Determine the (x, y) coordinate at the center of the cell enclosing the given text.  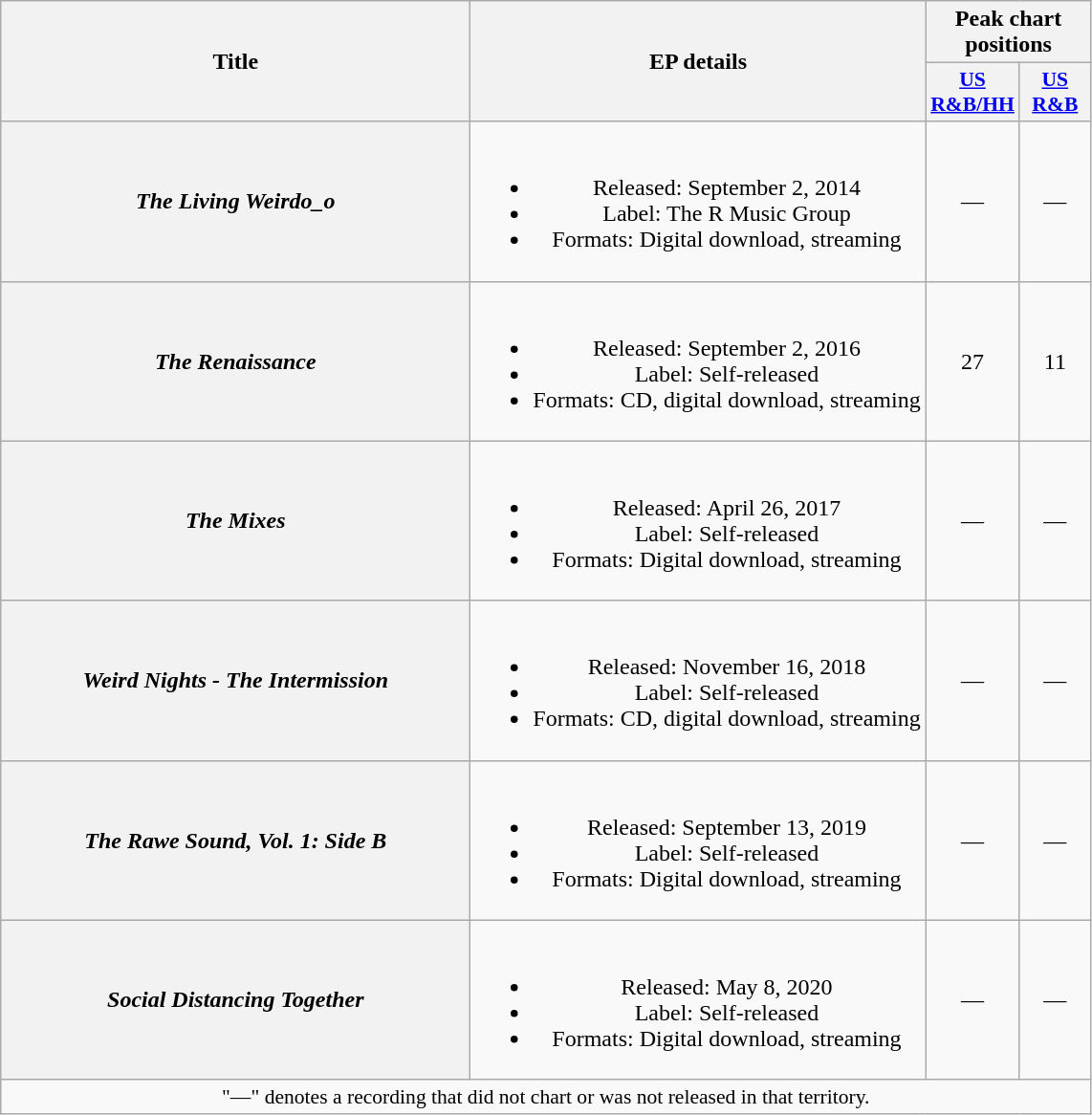
Released: November 16, 2018Label: Self-releasedFormats: CD, digital download, streaming (698, 681)
Social Distancing Together (235, 1000)
27 (972, 361)
Released: September 2, 2014Label: The R Music GroupFormats: Digital download, streaming (698, 201)
Released: April 26, 2017Label: Self-releasedFormats: Digital download, streaming (698, 520)
Released: September 2, 2016Label: Self-releasedFormats: CD, digital download, streaming (698, 361)
Weird Nights - The Intermission (235, 681)
The Mixes (235, 520)
US R&B/HH (972, 92)
Released: May 8, 2020Label: Self-releasedFormats: Digital download, streaming (698, 1000)
The Rawe Sound, Vol. 1: Side B (235, 840)
Title (235, 61)
11 (1056, 361)
Released: September 13, 2019Label: Self-releasedFormats: Digital download, streaming (698, 840)
The Living Weirdo_o (235, 201)
The Renaissance (235, 361)
US R&B (1056, 92)
Peak chart positions (1008, 33)
EP details (698, 61)
"—" denotes a recording that did not chart or was not released in that territory. (546, 1097)
